For the text-containing cell, return its midpoint in [X, Y] coordinate format. 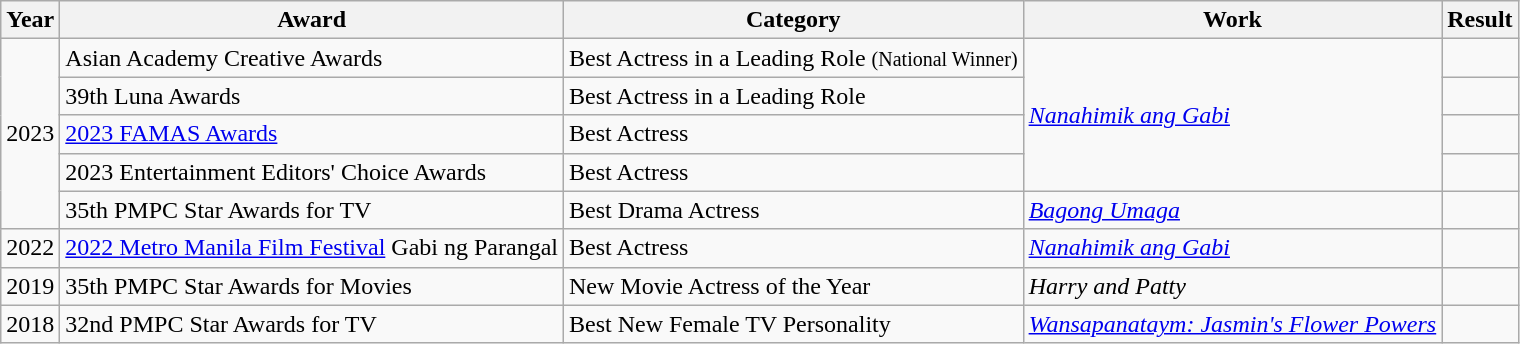
35th PMPC Star Awards for TV [312, 210]
2023 Entertainment Editors' Choice Awards [312, 172]
2018 [30, 324]
39th Luna Awards [312, 96]
Asian Academy Creative Awards [312, 58]
32nd PMPC Star Awards for TV [312, 324]
Category [793, 20]
Result [1480, 20]
Year [30, 20]
Bagong Umaga [1232, 210]
New Movie Actress of the Year [793, 286]
Best Actress in a Leading Role (National Winner) [793, 58]
Wansapanataym: Jasmin's Flower Powers [1232, 324]
Best Actress in a Leading Role [793, 96]
Best Drama Actress [793, 210]
2023 [30, 134]
2022 Metro Manila Film Festival Gabi ng Parangal [312, 248]
2019 [30, 286]
Best New Female TV Personality [793, 324]
35th PMPC Star Awards for Movies [312, 286]
Work [1232, 20]
Award [312, 20]
2023 FAMAS Awards [312, 134]
Harry and Patty [1232, 286]
2022 [30, 248]
